Search for the cell housing the specified text and yield its (x, y) center coordinate. 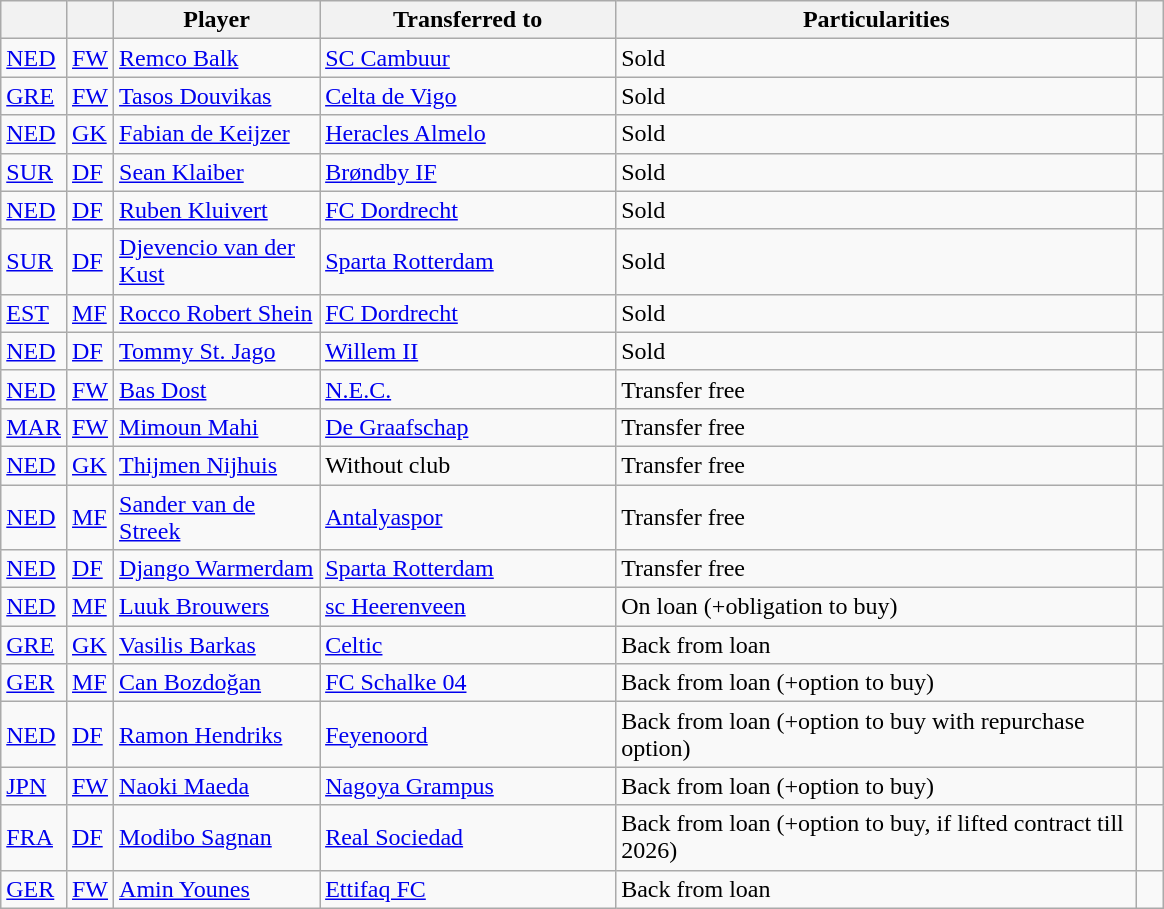
Vasilis Barkas (217, 645)
Sander van de Streek (217, 516)
Tommy St. Jago (217, 351)
Remco Balk (217, 58)
Modibo Sagnan (217, 838)
Real Sociedad (468, 838)
Can Bozdoğan (217, 683)
Fabian de Keijzer (217, 134)
Celta de Vigo (468, 96)
De Graafschap (468, 427)
Djevencio van der Kust (217, 262)
Ramon Hendriks (217, 734)
Ettifaq FC (468, 889)
Willem II (468, 351)
Antalyaspor (468, 516)
On loan (+obligation to buy) (876, 607)
Django Warmerdam (217, 569)
Amin Younes (217, 889)
Brøndby IF (468, 172)
N.E.C. (468, 389)
Without club (468, 465)
Sean Klaiber (217, 172)
sc Heerenveen (468, 607)
EST (34, 313)
Naoki Maeda (217, 786)
Thijmen Nijhuis (217, 465)
Mimoun Mahi (217, 427)
Tasos Douvikas (217, 96)
Rocco Robert Shein (217, 313)
Heracles Almelo (468, 134)
SC Cambuur (468, 58)
Nagoya Grampus (468, 786)
FRA (34, 838)
Back from loan (+option to buy with repurchase option) (876, 734)
MAR (34, 427)
Player (217, 20)
Luuk Brouwers (217, 607)
Ruben Kluivert (217, 210)
Back from loan (+option to buy, if lifted contract till 2026) (876, 838)
Feyenoord (468, 734)
Particularities (876, 20)
Transferred to (468, 20)
FC Schalke 04 (468, 683)
Celtic (468, 645)
JPN (34, 786)
Bas Dost (217, 389)
